Provide the (X, Y) coordinate of the cell's center where the given text is located.  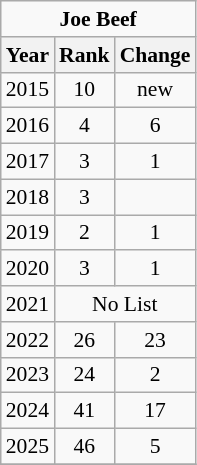
Joe Beef (98, 19)
2022 (28, 340)
17 (156, 411)
2019 (28, 233)
2024 (28, 411)
6 (156, 126)
2023 (28, 375)
new (156, 90)
Change (156, 55)
2021 (28, 304)
2017 (28, 162)
2018 (28, 197)
Year (28, 55)
5 (156, 447)
2016 (28, 126)
26 (84, 340)
2025 (28, 447)
24 (84, 375)
46 (84, 447)
Rank (84, 55)
2020 (28, 269)
2015 (28, 90)
10 (84, 90)
23 (156, 340)
41 (84, 411)
4 (84, 126)
No List (124, 304)
